Determine the (X, Y) coordinate at the center of the cell enclosing the given text.  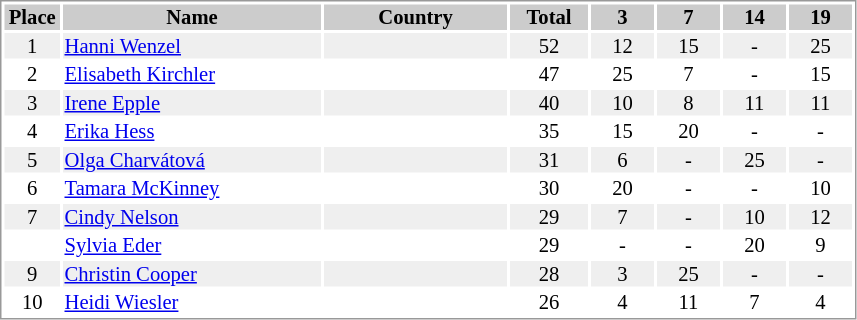
35 (549, 131)
19 (820, 17)
Sylvia Eder (192, 245)
2 (32, 75)
26 (549, 303)
Country (416, 17)
52 (549, 46)
47 (549, 75)
Irene Epple (192, 103)
Olga Charvátová (192, 160)
1 (32, 46)
5 (32, 160)
Heidi Wiesler (192, 303)
8 (688, 103)
Christin Cooper (192, 274)
Place (32, 17)
28 (549, 274)
Elisabeth Kirchler (192, 75)
31 (549, 160)
Erika Hess (192, 131)
Total (549, 17)
14 (754, 17)
Name (192, 17)
Cindy Nelson (192, 217)
30 (549, 189)
Tamara McKinney (192, 189)
40 (549, 103)
Hanni Wenzel (192, 46)
